Provide the [x, y] coordinate of the cell's center where the given text is located.  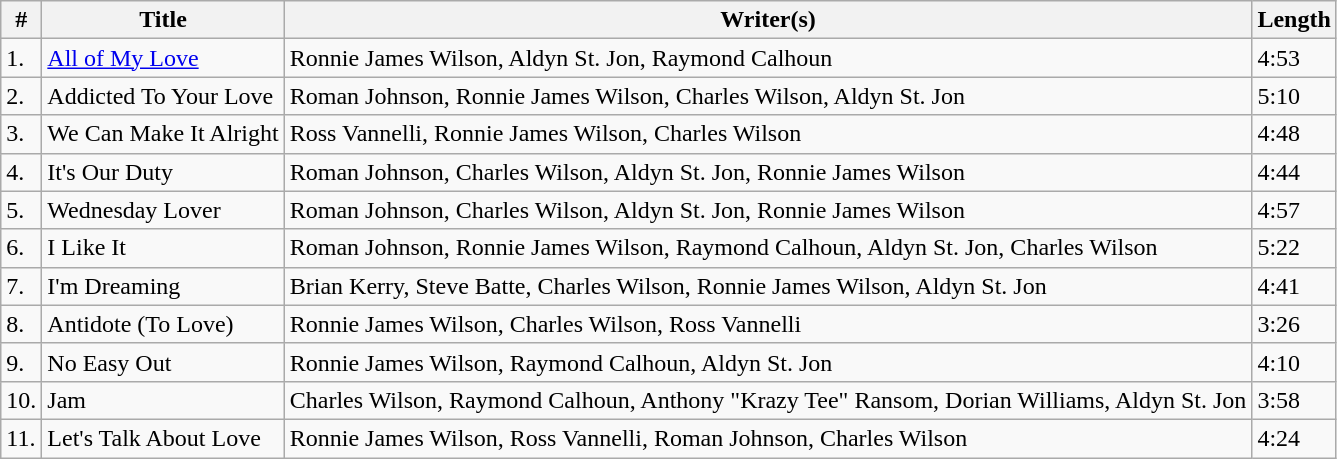
3:58 [1294, 400]
Charles Wilson, Raymond Calhoun, Anthony "Krazy Tee" Ransom, Dorian Williams, Aldyn St. Jon [768, 400]
Title [163, 20]
8. [22, 324]
Let's Talk About Love [163, 438]
11. [22, 438]
No Easy Out [163, 362]
Length [1294, 20]
10. [22, 400]
4:44 [1294, 172]
I'm Dreaming [163, 286]
4. [22, 172]
2. [22, 96]
Wednesday Lover [163, 210]
Ronnie James Wilson, Aldyn St. Jon, Raymond Calhoun [768, 58]
7. [22, 286]
6. [22, 248]
Brian Kerry, Steve Batte, Charles Wilson, Ronnie James Wilson, Aldyn St. Jon [768, 286]
4:41 [1294, 286]
I Like It [163, 248]
Addicted To Your Love [163, 96]
5:10 [1294, 96]
Ronnie James Wilson, Raymond Calhoun, Aldyn St. Jon [768, 362]
Ronnie James Wilson, Charles Wilson, Ross Vannelli [768, 324]
4:48 [1294, 134]
3. [22, 134]
Roman Johnson, Ronnie James Wilson, Charles Wilson, Aldyn St. Jon [768, 96]
# [22, 20]
Ross Vannelli, Ronnie James Wilson, Charles Wilson [768, 134]
Ronnie James Wilson, Ross Vannelli, Roman Johnson, Charles Wilson [768, 438]
5:22 [1294, 248]
Jam [163, 400]
4:10 [1294, 362]
Antidote (To Love) [163, 324]
1. [22, 58]
We Can Make It Alright [163, 134]
4:53 [1294, 58]
4:57 [1294, 210]
3:26 [1294, 324]
9. [22, 362]
All of My Love [163, 58]
Roman Johnson, Ronnie James Wilson, Raymond Calhoun, Aldyn St. Jon, Charles Wilson [768, 248]
Writer(s) [768, 20]
It's Our Duty [163, 172]
4:24 [1294, 438]
5. [22, 210]
